For the text-containing cell, return its midpoint in (X, Y) coordinate format. 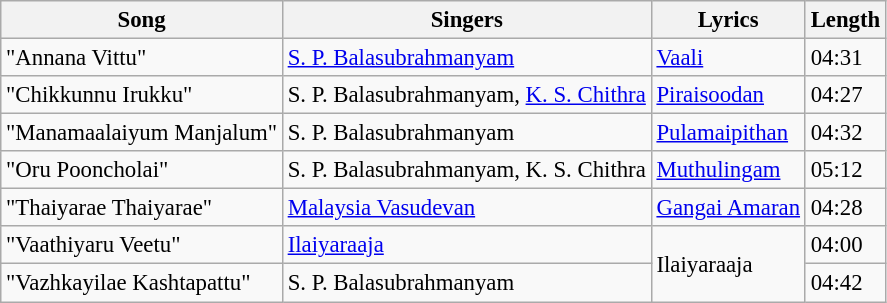
Song (142, 20)
"Vaathiyaru Veetu" (142, 245)
"Annana Vittu" (142, 58)
Lyrics (728, 20)
04:31 (845, 58)
04:32 (845, 133)
Pulamaipithan (728, 133)
Malaysia Vasudevan (466, 208)
04:42 (845, 283)
Singers (466, 20)
04:28 (845, 208)
Length (845, 20)
Vaali (728, 58)
"Thaiyarae Thaiyarae" (142, 208)
04:00 (845, 245)
"Chikkunnu Irukku" (142, 95)
Piraisoodan (728, 95)
"Vazhkayilae Kashtapattu" (142, 283)
"Manamaalaiyum Manjalum" (142, 133)
Gangai Amaran (728, 208)
04:27 (845, 95)
Muthulingam (728, 170)
"Oru Pooncholai" (142, 170)
05:12 (845, 170)
